Scan for the cell matching the given text and deliver its [x, y] coordinate at center. 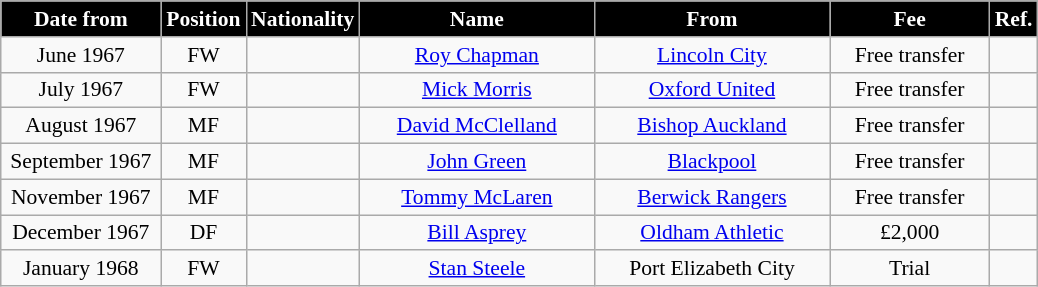
December 1967 [81, 233]
From [712, 19]
Position [204, 19]
Bill Asprey [476, 233]
Blackpool [712, 162]
Stan Steele [476, 269]
June 1967 [81, 55]
September 1967 [81, 162]
Ref. [1014, 19]
£2,000 [910, 233]
Name [476, 19]
David McClelland [476, 126]
Oldham Athletic [712, 233]
Mick Morris [476, 90]
Lincoln City [712, 55]
Port Elizabeth City [712, 269]
Fee [910, 19]
Trial [910, 269]
DF [204, 233]
Oxford United [712, 90]
Date from [81, 19]
Nationality [302, 19]
Roy Chapman [476, 55]
Bishop Auckland [712, 126]
November 1967 [81, 197]
July 1967 [81, 90]
Tommy McLaren [476, 197]
Berwick Rangers [712, 197]
John Green [476, 162]
January 1968 [81, 269]
August 1967 [81, 126]
